Identify which cell holds the provided text, then report its [x, y] central coordinate. 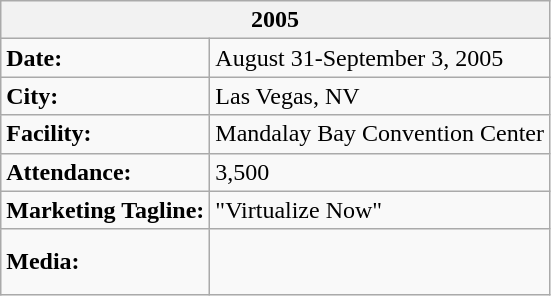
August 31-September 3, 2005 [380, 58]
Mandalay Bay Convention Center [380, 134]
3,500 [380, 172]
Marketing Tagline: [106, 210]
Media: [106, 262]
Attendance: [106, 172]
Las Vegas, NV [380, 96]
City: [106, 96]
2005 [276, 20]
Date: [106, 58]
"Virtualize Now" [380, 210]
Facility: [106, 134]
